Capture the cell that displays the provided text and extract its (X, Y) central coordinate. 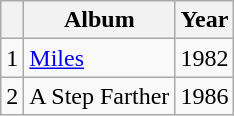
A Step Farther (100, 96)
Album (100, 20)
2 (12, 96)
1 (12, 58)
Miles (100, 58)
Year (204, 20)
1986 (204, 96)
1982 (204, 58)
